Pinpoint the cell where the given text exists, returning its (x, y) midpoint coordinate. 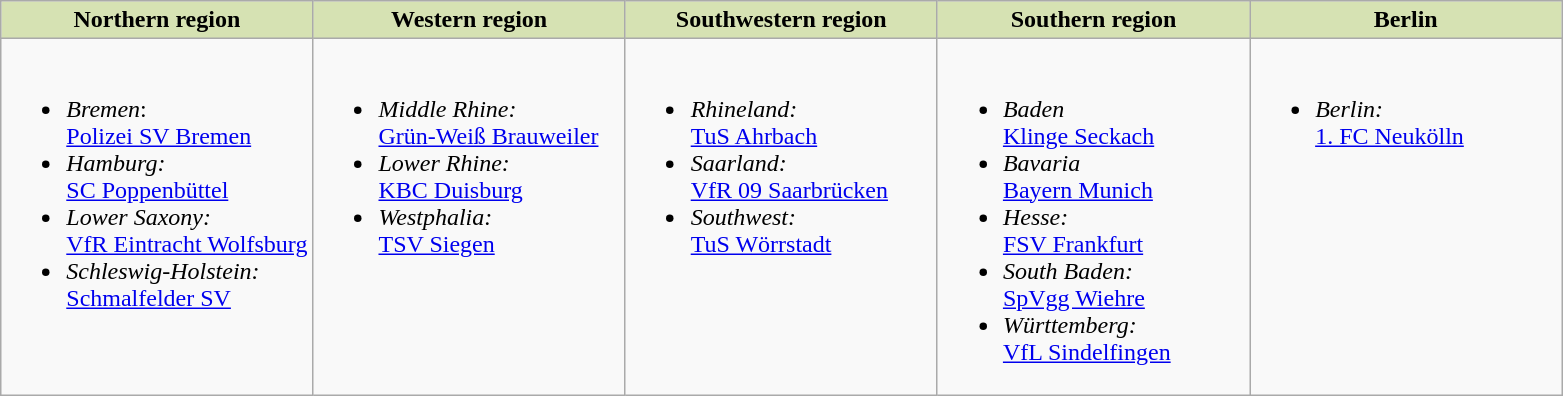
Berlin:1. FC Neukölln (1406, 217)
Southern region (1093, 20)
Bremen:Polizei SV BremenHamburg:SC PoppenbüttelLower Saxony:VfR Eintracht WolfsburgSchleswig-Holstein:Schmalfelder SV (157, 217)
Southwestern region (781, 20)
Middle Rhine:Grün-Weiß BrauweilerLower Rhine:KBC DuisburgWestphalia:TSV Siegen (469, 217)
Rhineland:TuS AhrbachSaarland: VfR 09 SaarbrückenSouthwest:TuS Wörrstadt (781, 217)
Berlin (1406, 20)
Northern region (157, 20)
Western region (469, 20)
BadenKlinge SeckachBavariaBayern MunichHesse:FSV FrankfurtSouth Baden:SpVgg WiehreWürttemberg:VfL Sindelfingen (1093, 217)
